Determine the (X, Y) coordinate at the center of the cell enclosing the given text.  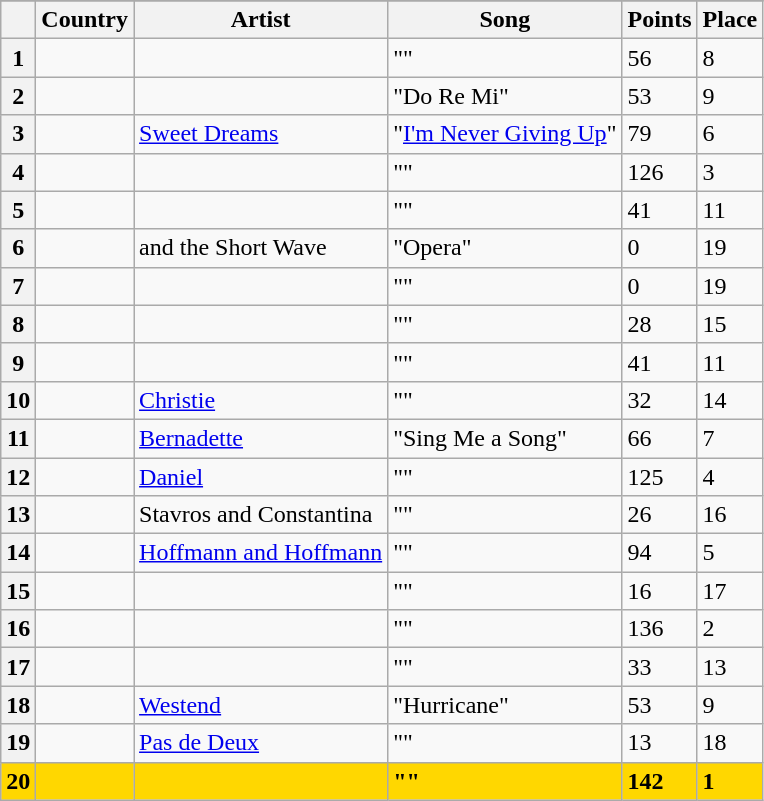
Song (505, 20)
Westend (261, 705)
Hoffmann and Hoffmann (261, 553)
142 (660, 781)
"Do Re Mi" (505, 96)
Artist (261, 20)
Christie (261, 400)
126 (660, 172)
10 (18, 400)
79 (660, 134)
136 (660, 629)
32 (660, 400)
Stavros and Constantina (261, 515)
"Hurricane" (505, 705)
Country (85, 20)
and the Short Wave (261, 248)
26 (660, 515)
125 (660, 477)
12 (18, 477)
Sweet Dreams (261, 134)
Points (660, 20)
20 (18, 781)
"I'm Never Giving Up" (505, 134)
Place (730, 20)
94 (660, 553)
28 (660, 324)
"Opera" (505, 248)
66 (660, 438)
Bernadette (261, 438)
Daniel (261, 477)
"Sing Me a Song" (505, 438)
Pas de Deux (261, 743)
33 (660, 667)
56 (660, 58)
